Provide the (X, Y) coordinate of the cell's center where the given text is located.  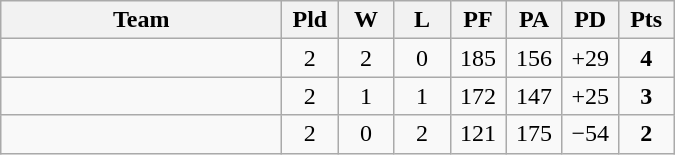
+25 (590, 96)
PA (534, 20)
L (422, 20)
−54 (590, 134)
172 (478, 96)
PD (590, 20)
Pts (646, 20)
PF (478, 20)
+29 (590, 58)
Pld (310, 20)
4 (646, 58)
121 (478, 134)
W (366, 20)
3 (646, 96)
185 (478, 58)
Team (142, 20)
156 (534, 58)
175 (534, 134)
147 (534, 96)
